Find where the given text appears and provide that cell's center as [x, y] coordinate. 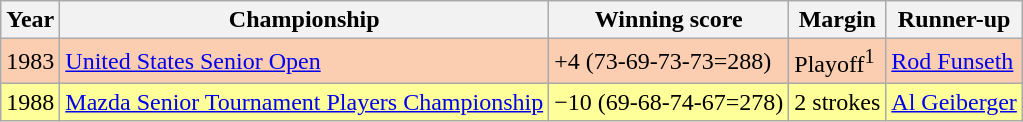
Runner-up [954, 20]
Margin [838, 20]
Championship [304, 20]
1988 [30, 102]
Rod Funseth [954, 62]
Al Geiberger [954, 102]
Mazda Senior Tournament Players Championship [304, 102]
+4 (73-69-73-73=288) [669, 62]
2 strokes [838, 102]
1983 [30, 62]
United States Senior Open [304, 62]
Year [30, 20]
Winning score [669, 20]
−10 (69-68-74-67=278) [669, 102]
Playoff1 [838, 62]
